Identify which cell holds the provided text, then report its (x, y) central coordinate. 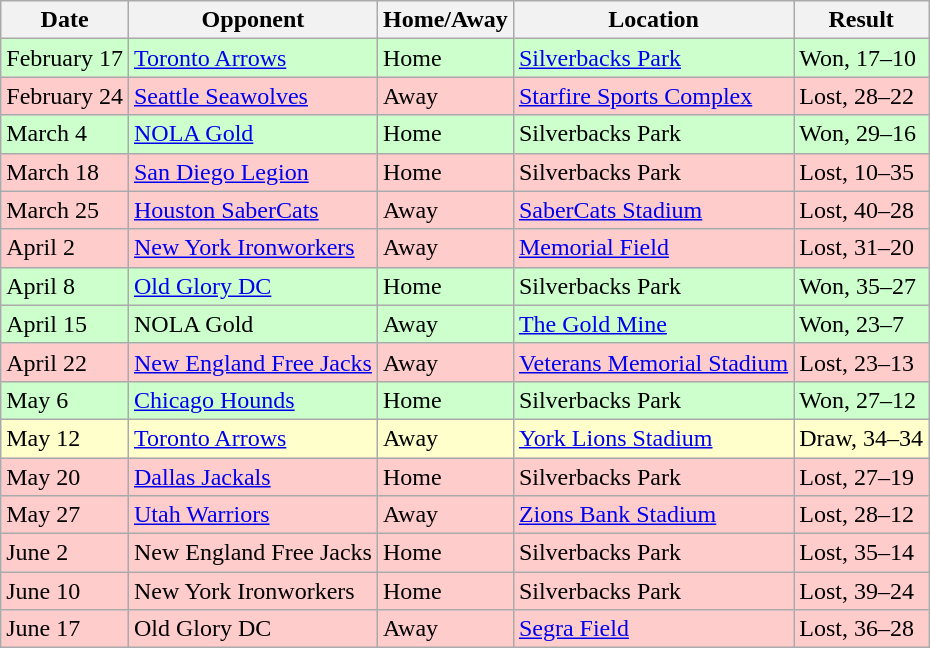
Lost, 35–14 (862, 553)
Utah Warriors (252, 515)
May 12 (65, 438)
May 20 (65, 477)
May 6 (65, 400)
Date (65, 20)
Location (653, 20)
Chicago Hounds (252, 400)
February 24 (65, 96)
June 10 (65, 591)
Memorial Field (653, 248)
Dallas Jackals (252, 477)
June 17 (65, 629)
March 25 (65, 210)
Lost, 36–28 (862, 629)
Lost, 39–24 (862, 591)
Lost, 40–28 (862, 210)
Won, 27–12 (862, 400)
Result (862, 20)
Zions Bank Stadium (653, 515)
Lost, 28–22 (862, 96)
SaberCats Stadium (653, 210)
Seattle Seawolves (252, 96)
February 17 (65, 58)
Lost, 10–35 (862, 172)
Won, 23–7 (862, 324)
March 18 (65, 172)
April 2 (65, 248)
Opponent (252, 20)
May 27 (65, 515)
Home/Away (445, 20)
Lost, 31–20 (862, 248)
Won, 29–16 (862, 134)
April 22 (65, 362)
Veterans Memorial Stadium (653, 362)
York Lions Stadium (653, 438)
Lost, 23–13 (862, 362)
Lost, 27–19 (862, 477)
San Diego Legion (252, 172)
Segra Field (653, 629)
Draw, 34–34 (862, 438)
Lost, 28–12 (862, 515)
Houston SaberCats (252, 210)
April 8 (65, 286)
Starfire Sports Complex (653, 96)
April 15 (65, 324)
Won, 17–10 (862, 58)
Won, 35–27 (862, 286)
March 4 (65, 134)
June 2 (65, 553)
The Gold Mine (653, 324)
